Search for the cell housing the specified text and yield its (X, Y) center coordinate. 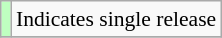
Indicates single release (116, 19)
